Find where the given text appears and provide that cell's center as (x, y) coordinate. 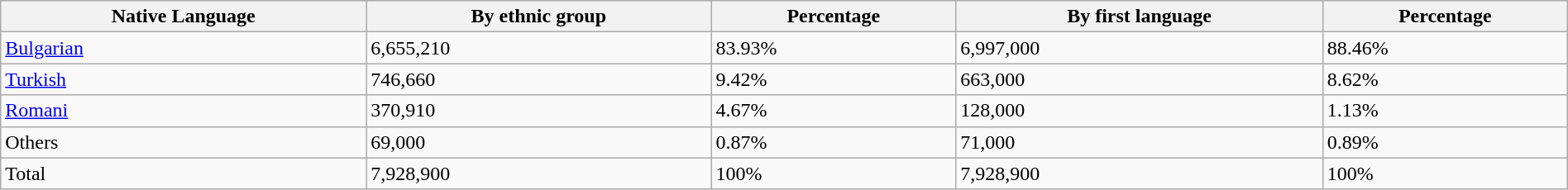
370,910 (539, 111)
746,660 (539, 79)
Native Language (184, 17)
Bulgarian (184, 48)
663,000 (1140, 79)
69,000 (539, 142)
83.93% (834, 48)
4.67% (834, 111)
8.62% (1445, 79)
9.42% (834, 79)
By first language (1140, 17)
6,655,210 (539, 48)
0.87% (834, 142)
0.89% (1445, 142)
71,000 (1140, 142)
By ethnic group (539, 17)
Others (184, 142)
Turkish (184, 79)
6,997,000 (1140, 48)
Romani (184, 111)
88.46% (1445, 48)
1.13% (1445, 111)
128,000 (1140, 111)
Total (184, 173)
